Pinpoint the cell where the given text exists, returning its [x, y] midpoint coordinate. 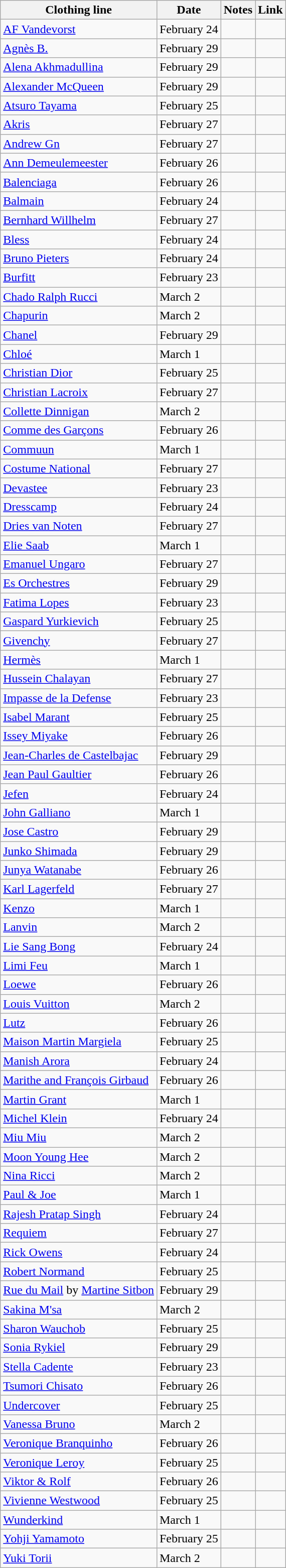
Louis Vuitton [79, 1004]
Sharon Wauchob [79, 1329]
Dries van Noten [79, 526]
Rue du Mail by Martine Sitbon [79, 1290]
Robert Normand [79, 1271]
Rick Owens [79, 1252]
Hussein Chalayan [79, 679]
Viktor & Rolf [79, 1482]
Yohji Yamamoto [79, 1539]
Jose Castro [79, 831]
Christian Dior [79, 373]
Requiem [79, 1233]
Tsumori Chisato [79, 1386]
Alena Akhmadullina [79, 67]
Wunderkind [79, 1520]
Rajesh Pratap Singh [79, 1214]
Paul & Joe [79, 1195]
Lanvin [79, 927]
Collette Dinnigan [79, 411]
Impasse de la Defense [79, 698]
Manish Arora [79, 1061]
Limi Feu [79, 966]
Moon Young Hee [79, 1156]
Marithe and François Girbaud [79, 1080]
Lutz [79, 1023]
Isabel Marant [79, 717]
Ann Demeulemeester [79, 163]
AF Vandevorst [79, 29]
Christian Lacroix [79, 392]
Stella Cadente [79, 1367]
Lie Sang Bong [79, 946]
Sonia Rykiel [79, 1348]
Atsuro Tayama [79, 105]
Burfitt [79, 278]
Undercover [79, 1405]
Veronique Leroy [79, 1463]
Devastee [79, 488]
Karl Lagerfeld [79, 889]
Bruno Pieters [79, 259]
Elie Saab [79, 545]
Dresscamp [79, 507]
Akris [79, 125]
Comme des Garçons [79, 430]
Chanel [79, 335]
Jefen [79, 793]
Jean-Charles de Castelbajac [79, 755]
Vanessa Bruno [79, 1424]
Maison Martin Margiela [79, 1042]
Miu Miu [79, 1137]
Loewe [79, 985]
Chado Ralph Rucci [79, 297]
Chapurin [79, 316]
Junko Shimada [79, 851]
Gaspard Yurkievich [79, 622]
Issey Miyake [79, 736]
Vivienne Westwood [79, 1501]
Andrew Gn [79, 144]
Es Orchestres [79, 583]
Balmain [79, 201]
Costume National [79, 468]
Bless [79, 239]
Clothing line [79, 10]
Michel Klein [79, 1118]
Chloé [79, 354]
Sakina M'sa [79, 1309]
Commuun [79, 449]
John Galliano [79, 812]
Yuki Torii [79, 1558]
Balenciaga [79, 182]
Emanuel Ungaro [79, 564]
Jean Paul Gaultier [79, 774]
Givenchy [79, 641]
Junya Watanabe [79, 870]
Fatima Lopes [79, 602]
Notes [238, 10]
Hermès [79, 660]
Nina Ricci [79, 1176]
Alexander McQueen [79, 86]
Kenzo [79, 908]
Date [189, 10]
Agnès B. [79, 48]
Martin Grant [79, 1099]
Link [270, 10]
Bernhard Willhelm [79, 220]
Veronique Branquinho [79, 1443]
